Extract the [x, y] coordinate from the center of the cell holding the provided text.  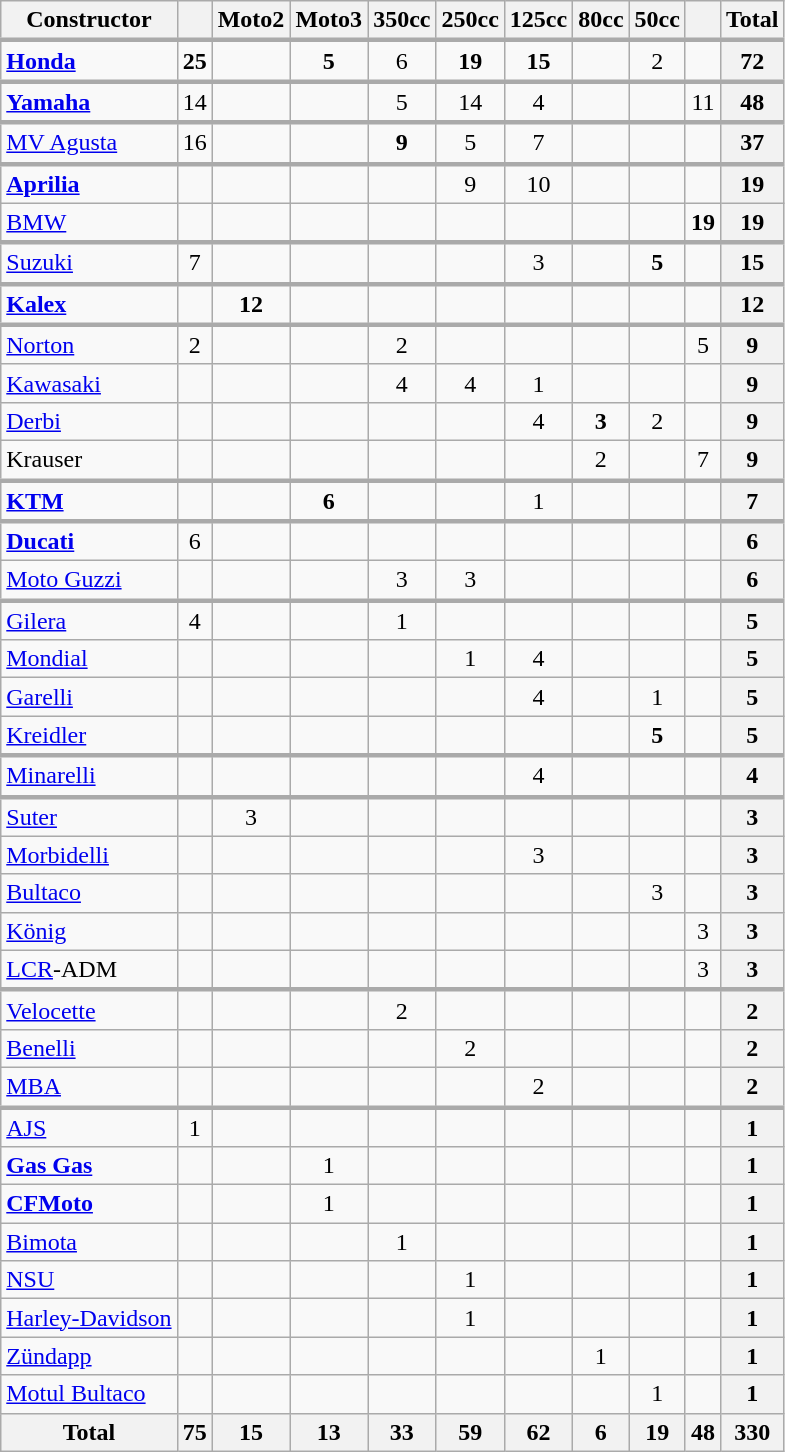
Morbidelli [89, 855]
Bimota [89, 1242]
Krauser [89, 460]
MV Agusta [89, 142]
Gas Gas [89, 1166]
16 [194, 142]
KTM [89, 500]
13 [329, 1432]
Suzuki [89, 264]
Benelli [89, 1048]
72 [752, 60]
NSU [89, 1280]
Aprilia [89, 184]
Kalex [89, 304]
Constructor [89, 21]
10 [538, 184]
Yamaha [89, 102]
37 [752, 142]
Kreidler [89, 736]
250cc [470, 21]
Moto2 [251, 21]
Zündapp [89, 1356]
Kawasaki [89, 383]
Moto3 [329, 21]
33 [402, 1432]
Velocette [89, 1010]
LCR-ADM [89, 970]
Derbi [89, 421]
Motul Bultaco [89, 1394]
Ducati [89, 541]
25 [194, 60]
Honda [89, 60]
Garelli [89, 697]
AJS [89, 1127]
König [89, 931]
Harley-Davidson [89, 1318]
350cc [402, 21]
Minarelli [89, 776]
Suter [89, 816]
CFMoto [89, 1204]
80cc [601, 21]
Moto Guzzi [89, 581]
BMW [89, 223]
Gilera [89, 620]
59 [470, 1432]
75 [194, 1432]
Bultaco [89, 893]
11 [702, 102]
62 [538, 1432]
MBA [89, 1087]
330 [752, 1432]
50cc [657, 21]
125cc [538, 21]
Mondial [89, 659]
Norton [89, 345]
